Search for the cell housing the specified text and yield its (x, y) center coordinate. 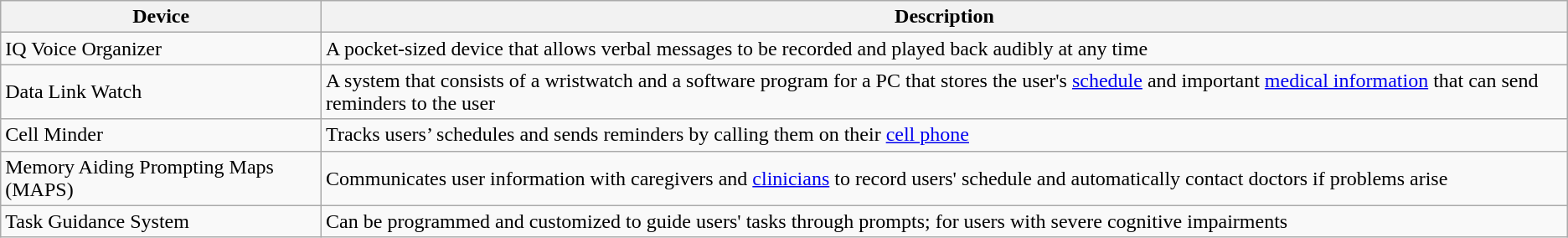
A pocket-sized device that allows verbal messages to be recorded and played back audibly at any time (945, 49)
Can be programmed and customized to guide users' tasks through prompts; for users with severe cognitive impairments (945, 221)
IQ Voice Organizer (161, 49)
Task Guidance System (161, 221)
Memory Aiding Prompting Maps (MAPS) (161, 178)
Data Link Watch (161, 92)
Device (161, 17)
Description (945, 17)
Tracks users’ schedules and sends reminders by calling them on their cell phone (945, 135)
Cell Minder (161, 135)
Communicates user information with caregivers and clinicians to record users' schedule and automatically contact doctors if problems arise (945, 178)
